Provide the [x, y] coordinate of the cell's center where the given text is located.  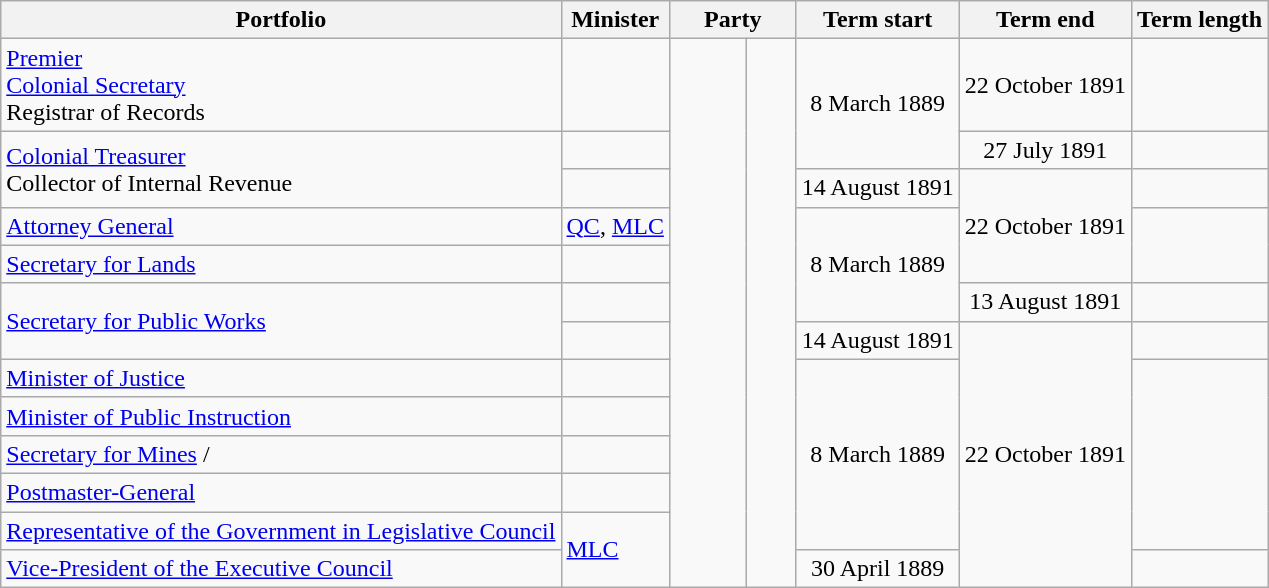
Attorney General [281, 226]
27 July 1891 [1045, 150]
13 August 1891 [1045, 302]
Secretary for Mines / [281, 454]
Term start [878, 20]
Representative of the Government in Legislative Council [281, 531]
MLC [615, 550]
Portfolio [281, 20]
Minister of Public Instruction [281, 416]
Vice-President of the Executive Council [281, 569]
Term length [1200, 20]
Secretary for Lands [281, 264]
30 April 1889 [878, 569]
Minister [615, 20]
Secretary for Public Works [281, 321]
Postmaster-General [281, 492]
Party [732, 20]
Minister of Justice [281, 378]
PremierColonial SecretaryRegistrar of Records [281, 85]
QC, MLC [615, 226]
Term end [1045, 20]
Colonial TreasurerCollector of Internal Revenue [281, 169]
